Output the (X, Y) coordinate of the center of the cell containing the given text.  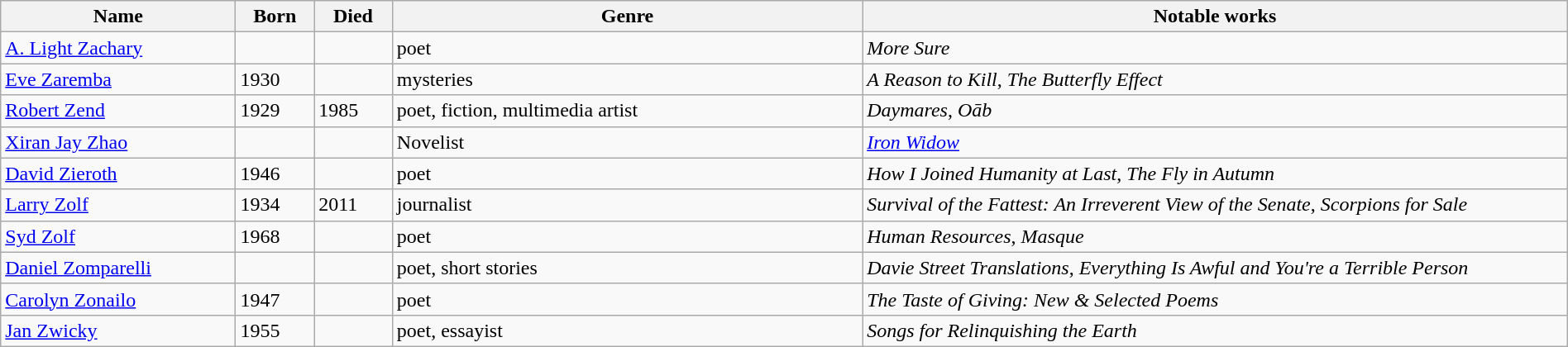
Survival of the Fattest: An Irreverent View of the Senate, Scorpions for Sale (1216, 205)
2011 (354, 205)
Davie Street Translations, Everything Is Awful and You're a Terrible Person (1216, 268)
1955 (275, 330)
1934 (275, 205)
Jan Zwicky (118, 330)
Iron Widow (1216, 142)
The Taste of Giving: New & Selected Poems (1216, 299)
Died (354, 17)
1929 (275, 111)
Name (118, 17)
A Reason to Kill, The Butterfly Effect (1216, 79)
Novelist (627, 142)
poet, fiction, multimedia artist (627, 111)
mysteries (627, 79)
Syd Zolf (118, 236)
poet, essayist (627, 330)
Songs for Relinquishing the Earth (1216, 330)
1946 (275, 173)
journalist (627, 205)
1930 (275, 79)
How I Joined Humanity at Last, The Fly in Autumn (1216, 173)
poet, short stories (627, 268)
A. Light Zachary (118, 48)
Human Resources, Masque (1216, 236)
More Sure (1216, 48)
Genre (627, 17)
Notable works (1216, 17)
David Zieroth (118, 173)
Born (275, 17)
Larry Zolf (118, 205)
1947 (275, 299)
1968 (275, 236)
1985 (354, 111)
Robert Zend (118, 111)
Daniel Zomparelli (118, 268)
Daymares, Oāb (1216, 111)
Eve Zaremba (118, 79)
Xiran Jay Zhao (118, 142)
Carolyn Zonailo (118, 299)
